Extract the (X, Y) coordinate from the center of the cell holding the provided text.  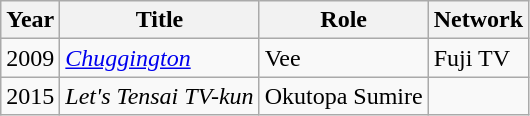
2009 (30, 58)
Year (30, 20)
Chuggington (160, 58)
2015 (30, 96)
Vee (344, 58)
Title (160, 20)
Network (478, 20)
Role (344, 20)
Fuji TV (478, 58)
Okutopa Sumire (344, 96)
Let's Tensai TV-kun (160, 96)
